Locate the cell with the specified text and output its (x, y) center coordinate. 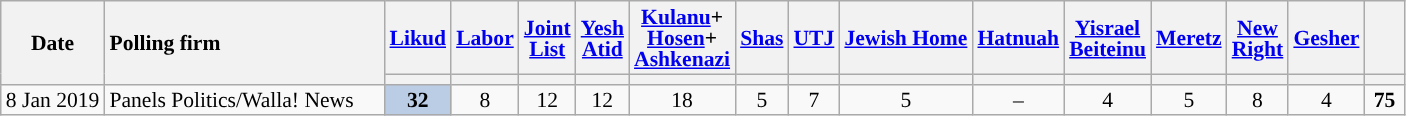
Jewish Home (906, 38)
UTJ (814, 38)
75 (1384, 100)
Hatnuah (1018, 38)
18 (682, 100)
Labor (485, 38)
Likud (418, 38)
JointList (548, 38)
8 Jan 2019 (53, 100)
NewRight (1258, 38)
Meretz (1189, 38)
YeshAtid (602, 38)
Panels Politics/Walla! News (244, 100)
Gesher (1326, 38)
– (1018, 100)
Date (53, 42)
7 (814, 100)
Kulanu+Hosen+Ashkenazi (682, 38)
Polling firm (244, 42)
YisraelBeiteinu (1108, 38)
32 (418, 100)
Shas (762, 38)
